For the text-containing cell, return its midpoint in [X, Y] coordinate format. 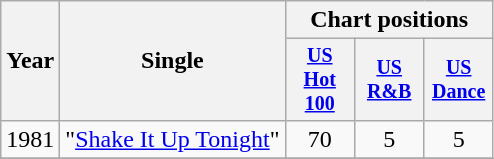
US Hot 100 [320, 80]
Single [172, 61]
70 [320, 139]
USDance [458, 80]
"Shake It Up Tonight" [172, 139]
USR&B [388, 80]
Year [30, 61]
Chart positions [389, 20]
1981 [30, 139]
